Output the [x, y] coordinate of the center of the cell containing the given text.  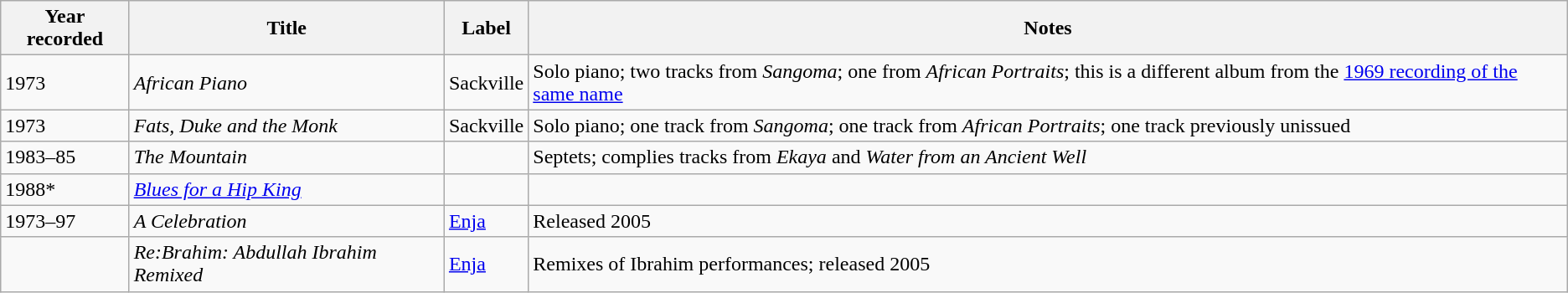
Septets; complies tracks from Ekaya and Water from an Ancient Well [1048, 157]
Re:Brahim: Abdullah Ibrahim Remixed [286, 265]
The Mountain [286, 157]
Notes [1048, 28]
1973–97 [65, 221]
Year recorded [65, 28]
Label [486, 28]
Released 2005 [1048, 221]
Solo piano; two tracks from Sangoma; one from African Portraits; this is a different album from the 1969 recording of the same name [1048, 82]
Blues for a Hip King [286, 189]
A Celebration [286, 221]
African Piano [286, 82]
1988* [65, 189]
Solo piano; one track from Sangoma; one track from African Portraits; one track previously unissued [1048, 126]
Fats, Duke and the Monk [286, 126]
Title [286, 28]
1983–85 [65, 157]
Remixes of Ibrahim performances; released 2005 [1048, 265]
